Capture the cell that displays the provided text and extract its [X, Y] central coordinate. 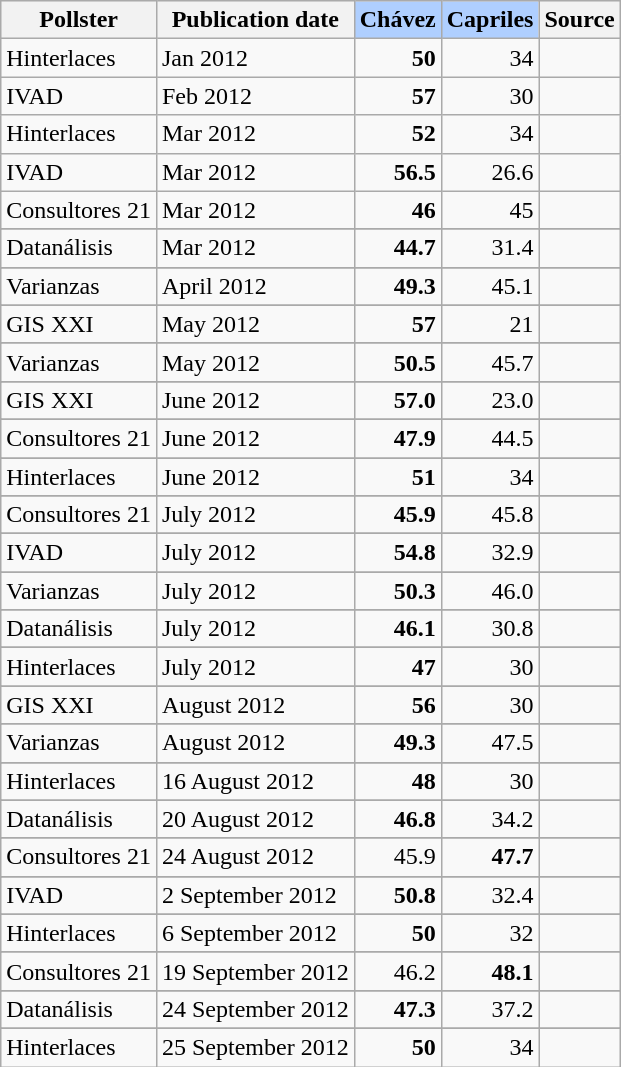
47.7 [490, 857]
2 September 2012 [255, 895]
Feb 2012 [255, 96]
45.7 [490, 362]
37.2 [490, 1009]
32.4 [490, 895]
24 August 2012 [255, 857]
23.0 [490, 400]
56.5 [398, 172]
Chávez [398, 20]
45 [490, 210]
32 [490, 933]
44.5 [490, 438]
56 [398, 705]
51 [398, 477]
46.1 [398, 629]
44.7 [398, 248]
Jan 2012 [255, 58]
47.5 [490, 743]
25 September 2012 [255, 1047]
Pollster [79, 20]
50.3 [398, 591]
45.1 [490, 286]
54.8 [398, 553]
47.9 [398, 438]
Publication date [255, 20]
46.0 [490, 591]
46.2 [398, 971]
16 August 2012 [255, 781]
47 [398, 667]
57.0 [398, 400]
21 [490, 324]
Capriles [490, 20]
24 September 2012 [255, 1009]
31.4 [490, 248]
52 [398, 134]
46 [398, 210]
Source [580, 20]
32.9 [490, 553]
48 [398, 781]
50.5 [398, 362]
46.8 [398, 819]
26.6 [490, 172]
April 2012 [255, 286]
50.8 [398, 895]
19 September 2012 [255, 971]
6 September 2012 [255, 933]
30.8 [490, 629]
47.3 [398, 1009]
20 August 2012 [255, 819]
34.2 [490, 819]
45.8 [490, 515]
48.1 [490, 971]
